Scan for the cell matching the given text and deliver its [x, y] coordinate at center. 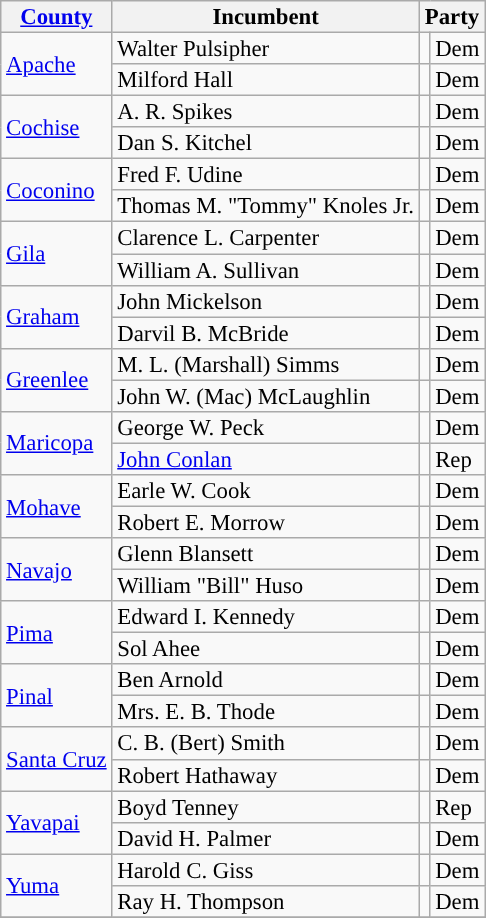
Walter Pulsipher [266, 49]
Ray H. Thompson [266, 902]
Robert Hathaway [266, 775]
George W. Peck [266, 428]
William A. Sullivan [266, 270]
William "Bill" Huso [266, 586]
John Conlan [266, 459]
C. B. (Bert) Smith [266, 744]
Edward I. Kennedy [266, 617]
Party [452, 17]
Santa Cruz [56, 760]
County [56, 17]
Pinal [56, 696]
Sol Ahee [266, 649]
Ben Arnold [266, 680]
John Mickelson [266, 301]
Fred F. Udine [266, 175]
Maricopa [56, 444]
Robert E. Morrow [266, 522]
Cochise [56, 128]
John W. (Mac) McLaughlin [266, 396]
Mohave [56, 506]
Milford Hall [266, 80]
Gila [56, 254]
Incumbent [266, 17]
Greenlee [56, 380]
Navajo [56, 570]
Boyd Tenney [266, 807]
Mrs. E. B. Thode [266, 712]
Yuma [56, 886]
Yavapai [56, 822]
David H. Palmer [266, 838]
Graham [56, 316]
Clarence L. Carpenter [266, 238]
Pima [56, 632]
Coconino [56, 190]
Dan S. Kitchel [266, 143]
Earle W. Cook [266, 491]
Darvil B. McBride [266, 333]
Glenn Blansett [266, 554]
M. L. (Marshall) Simms [266, 364]
A. R. Spikes [266, 112]
Apache [56, 64]
Harold C. Giss [266, 870]
Thomas M. "Tommy" Knoles Jr. [266, 206]
